For the text-containing cell, return its midpoint in [X, Y] coordinate format. 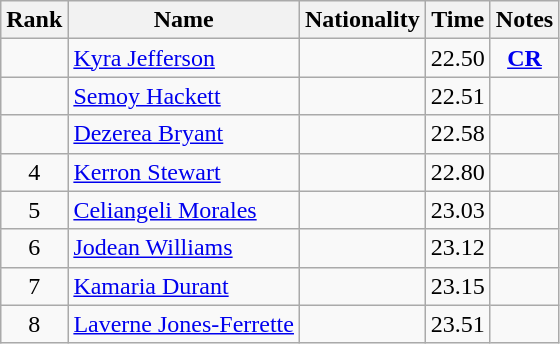
8 [34, 324]
Laverne Jones-Ferrette [184, 324]
Kerron Stewart [184, 172]
7 [34, 286]
Name [184, 20]
22.80 [458, 172]
Celiangeli Morales [184, 210]
6 [34, 248]
Time [458, 20]
Jodean Williams [184, 248]
Dezerea Bryant [184, 134]
Notes [524, 20]
Kyra Jefferson [184, 58]
23.12 [458, 248]
Kamaria Durant [184, 286]
CR [524, 58]
4 [34, 172]
23.51 [458, 324]
23.03 [458, 210]
23.15 [458, 286]
22.50 [458, 58]
5 [34, 210]
Nationality [362, 20]
Semoy Hackett [184, 96]
Rank [34, 20]
22.51 [458, 96]
22.58 [458, 134]
